Identify which cell holds the provided text, then report its [x, y] central coordinate. 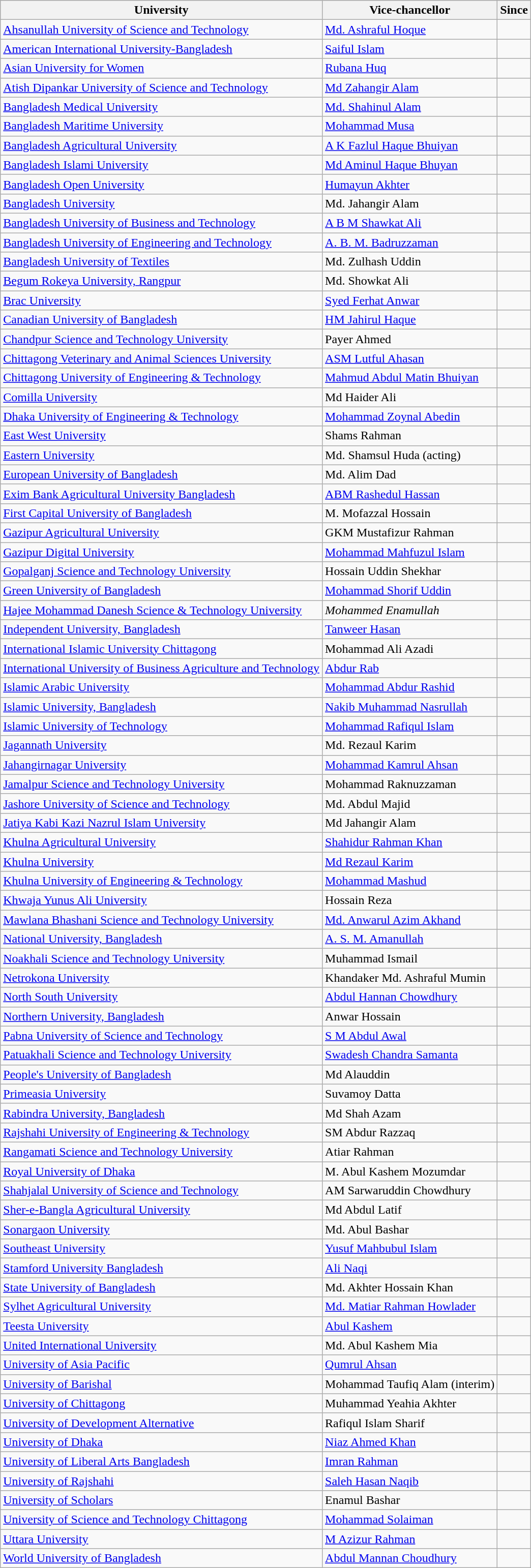
Rabindra University, Bangladesh [162, 1113]
Md Zahangir Alam [410, 87]
S M Abdul Awal [410, 1036]
Md. Anwarul Azim Akhand [410, 920]
University of Development Alternative [162, 1423]
Muhammad Ismail [410, 958]
Mohammad Mahfuzul Islam [410, 552]
Syed Ferhat Anwar [410, 300]
Niaz Ahmed Khan [410, 1442]
State University of Bangladesh [162, 1287]
United International University [162, 1345]
Jahangirnagar University [162, 765]
Mohammad Kamrul Ahsan [410, 765]
University of Scholars [162, 1500]
ASM Lutful Ahasan [410, 358]
M. Abul Kashem Mozumdar [410, 1171]
Mahmud Abdul Matin Bhuiyan [410, 378]
Saiful Islam [410, 49]
A B M Shawkat Ali [410, 223]
Southeast University [162, 1249]
Northern University, Bangladesh [162, 1016]
Netrokona University [162, 978]
Mohammad Taufiq Alam (interim) [410, 1384]
Begum Rokeya University, Rangpur [162, 281]
ABM Rashedul Hassan [410, 494]
Rangamati Science and Technology University [162, 1152]
Shams Rahman [410, 436]
Pabna University of Science and Technology [162, 1036]
Imran Rahman [410, 1461]
Anwar Hossain [410, 1016]
Noakhali Science and Technology University [162, 958]
Saleh Hasan Naqib [410, 1481]
Independent University, Bangladesh [162, 629]
Bangladesh Medical University [162, 107]
Muhammad Yeahia Akhter [410, 1403]
Md Rezaul Karim [410, 862]
Abdul Hannan Chowdhury [410, 997]
Tanweer Hasan [410, 629]
Md. Jahangir Alam [410, 203]
A K Fazlul Haque Bhuiyan [410, 145]
Yusuf Mahbubul Islam [410, 1249]
Md Alauddin [410, 1074]
Islamic Arabic University [162, 687]
Mohammad Mashud [410, 881]
AM Sarwaruddin Chowdhury [410, 1191]
Dhaka University of Engineering & Technology [162, 416]
Qumrul Ahsan [410, 1365]
Abdul Mannan Choudhury [410, 1558]
National University, Bangladesh [162, 939]
Bangladesh Open University [162, 184]
International Islamic University Chittagong [162, 649]
Md Aminul Haque Bhuyan [410, 165]
Md. Ashraful Hoque [410, 29]
Rafiqul Islam Sharif [410, 1423]
First Capital University of Bangladesh [162, 513]
Md Haider Ali [410, 397]
GKM Mustafizur Rahman [410, 532]
Md. Showkat Ali [410, 281]
University of Liberal Arts Bangladesh [162, 1461]
Mohammad Shorif Uddin [410, 591]
Brac University [162, 300]
A. S. M. Amanullah [410, 939]
SM Abdur Razzaq [410, 1132]
Payer Ahmed [410, 339]
Bangladesh Agricultural University [162, 145]
Bangladesh University of Textiles [162, 262]
Mohammad Ali Azadi [410, 649]
Bangladesh University of Business and Technology [162, 223]
Shahjalal University of Science and Technology [162, 1191]
Abul Kashem [410, 1326]
Enamul Bashar [410, 1500]
Md Shah Azam [410, 1113]
Bangladesh University of Engineering and Technology [162, 243]
Bangladesh University [162, 203]
East West University [162, 436]
Rajshahi University of Engineering & Technology [162, 1132]
Md. Rezaul Karim [410, 745]
University of Chittagong [162, 1403]
Mohammad Zoynal Abedin [410, 416]
Islamic University of Technology [162, 726]
Chandpur Science and Technology University [162, 339]
Gazipur Digital University [162, 552]
Md. Abul Bashar [410, 1229]
Khandaker Md. Ashraful Mumin [410, 978]
Uttara University [162, 1539]
Stamford University Bangladesh [162, 1268]
Md. Abul Kashem Mia [410, 1345]
University of Asia Pacific [162, 1365]
Shahidur Rahman Khan [410, 842]
Md Jahangir Alam [410, 823]
Atish Dipankar University of Science and Technology [162, 87]
World University of Bangladesh [162, 1558]
Abdur Rab [410, 668]
Teesta University [162, 1326]
Md. Shamsul Huda (acting) [410, 455]
Exim Bank Agricultural University Bangladesh [162, 494]
Mohammad Raknuzzaman [410, 784]
University of Dhaka [162, 1442]
International University of Business Agriculture and Technology [162, 668]
Eastern University [162, 455]
Jagannath University [162, 745]
Jatiya Kabi Kazi Nazrul Islam University [162, 823]
Khwaja Yunus Ali University [162, 900]
Rubana Huq [410, 68]
Ali Naqi [410, 1268]
Md. Zulhash Uddin [410, 262]
Gopalganj Science and Technology University [162, 571]
Bangladesh Maritime University [162, 126]
A. B. M. Badruzzaman [410, 243]
Md. Alim Dad [410, 474]
Canadian University of Bangladesh [162, 320]
Islamic University, Bangladesh [162, 707]
Sylhet Agricultural University [162, 1307]
Md. Shahinul Alam [410, 107]
Royal University of Dhaka [162, 1171]
Mawlana Bhashani Science and Technology University [162, 920]
Comilla University [162, 397]
Khulna University of Engineering & Technology [162, 881]
Mohammad Solaiman [410, 1520]
Humayun Akhter [410, 184]
M. Mofazzal Hossain [410, 513]
Atiar Rahman [410, 1152]
HM Jahirul Haque [410, 320]
Swadesh Chandra Samanta [410, 1055]
Mohammad Rafiqul Islam [410, 726]
Green University of Bangladesh [162, 591]
Md Abdul Latif [410, 1210]
Primeasia University [162, 1094]
University of Science and Technology Chittagong [162, 1520]
People's University of Bangladesh [162, 1074]
Nakib Muhammad Nasrullah [410, 707]
Mohammed Enamullah [410, 610]
Hossain Uddin Shekhar [410, 571]
Since [514, 10]
Chittagong Veterinary and Animal Sciences University [162, 358]
Hajee Mohammad Danesh Science & Technology University [162, 610]
University of Rajshahi [162, 1481]
Gazipur Agricultural University [162, 532]
Jashore University of Science and Technology [162, 803]
Jamalpur Science and Technology University [162, 784]
Chittagong University of Engineering & Technology [162, 378]
Vice-chancellor [410, 10]
Md. Matiar Rahman Howlader [410, 1307]
Patuakhali Science and Technology University [162, 1055]
European University of Bangladesh [162, 474]
Ahsanullah University of Science and Technology [162, 29]
Khulna Agricultural University [162, 842]
Hossain Reza [410, 900]
Sher-e-Bangla Agricultural University [162, 1210]
Mohammad Abdur Rashid [410, 687]
Md. Abdul Majid [410, 803]
Asian University for Women [162, 68]
University of Barishal [162, 1384]
Md. Akhter Hossain Khan [410, 1287]
North South University [162, 997]
Sonargaon University [162, 1229]
Khulna University [162, 862]
American International University-Bangladesh [162, 49]
Mohammad Musa [410, 126]
Bangladesh Islami University [162, 165]
Suvamoy Datta [410, 1094]
M Azizur Rahman [410, 1539]
University [162, 10]
